For the text-containing cell, return its midpoint in (x, y) coordinate format. 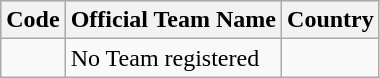
Code (33, 20)
Country (331, 20)
No Team registered (173, 58)
Official Team Name (173, 20)
